Output the (x, y) coordinate of the center of the cell containing the given text.  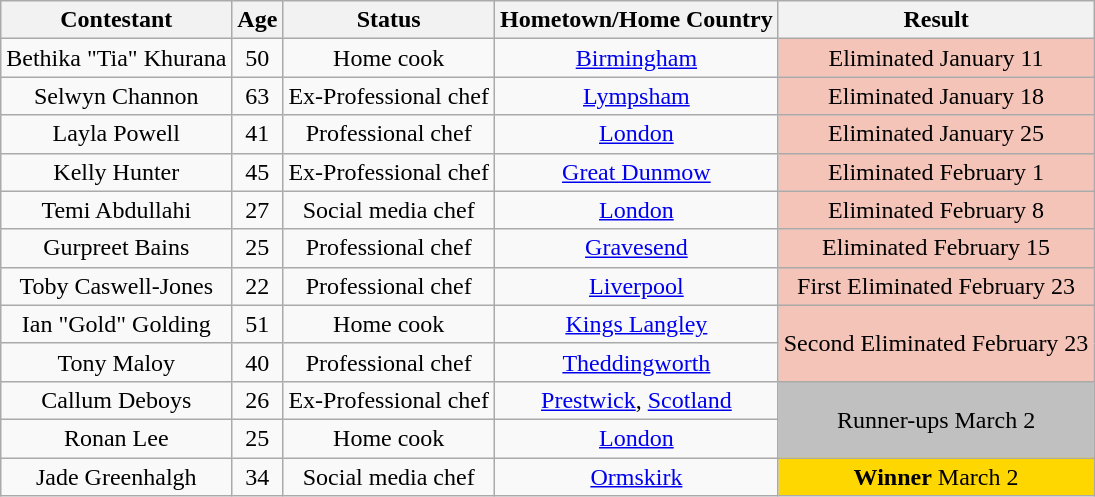
Ormskirk (637, 477)
Great Dunmow (637, 172)
Age (258, 20)
41 (258, 134)
Ronan Lee (116, 438)
Eliminated January 11 (936, 58)
First Eliminated February 23 (936, 286)
Prestwick, Scotland (637, 400)
40 (258, 362)
50 (258, 58)
Contestant (116, 20)
27 (258, 210)
Selwyn Channon (116, 96)
Result (936, 20)
34 (258, 477)
Layla Powell (116, 134)
Winner March 2 (936, 477)
Second Eliminated February 23 (936, 343)
Kelly Hunter (116, 172)
Eliminated February 1 (936, 172)
Lympsham (637, 96)
Toby Caswell-Jones (116, 286)
Gurpreet Bains (116, 248)
Liverpool (637, 286)
Eliminated January 25 (936, 134)
22 (258, 286)
45 (258, 172)
Hometown/Home Country (637, 20)
Tony Maloy (116, 362)
Ian "Gold" Golding (116, 324)
Eliminated January 18 (936, 96)
Bethika "Tia" Khurana (116, 58)
Theddingworth (637, 362)
51 (258, 324)
Temi Abdullahi (116, 210)
Birmingham (637, 58)
Jade Greenhalgh (116, 477)
Eliminated February 15 (936, 248)
63 (258, 96)
Kings Langley (637, 324)
Gravesend (637, 248)
Callum Deboys (116, 400)
Status (389, 20)
Eliminated February 8 (936, 210)
Runner-ups March 2 (936, 419)
26 (258, 400)
